Return the (X, Y) coordinate for the center point of the cell that contains the specified text.  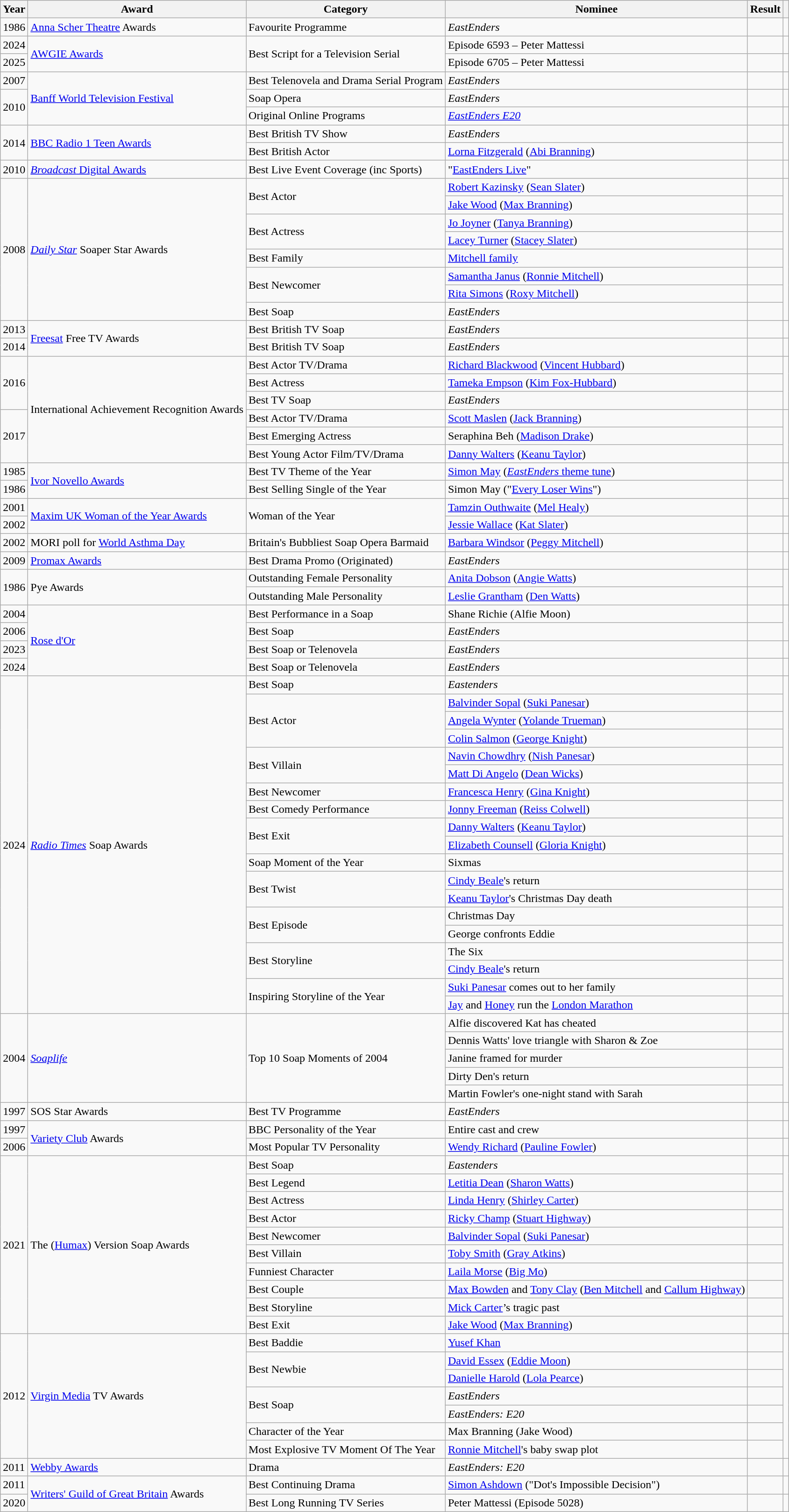
2016 (14, 383)
Colin Salmon (George Knight) (596, 738)
Shane Richie (Alfie Moon) (596, 614)
2012 (14, 1396)
Best Baddie (346, 1342)
Max Bowden and Tony Clay (Ben Mitchell and Callum Highway) (596, 1289)
Best British Actor (346, 151)
Simon May ("Every Loser Wins") (596, 489)
The Six (596, 951)
Linda Henry (Shirley Carter) (596, 1200)
Best Selling Single of the Year (346, 489)
Best Newbie (346, 1370)
Best Couple (346, 1289)
Rita Simons (Roxy Mitchell) (596, 294)
Wendy Richard (Pauline Fowler) (596, 1147)
BBC Radio 1 Teen Awards (137, 142)
Mitchell family (596, 258)
Variety Club Awards (137, 1138)
Soap Opera (346, 98)
Navin Chowdhry (Nish Panesar) (596, 756)
Britain's Bubbliest Soap Opera Barmaid (346, 543)
Dennis Watts' love triangle with Sharon & Zoe (596, 1040)
Best TV Programme (346, 1112)
David Essex (Eddie Moon) (596, 1361)
Best Episode (346, 925)
Freesat Free TV Awards (137, 338)
Simon May (EastEnders theme tune) (596, 471)
Ronnie Mitchell's baby swap plot (596, 1449)
Category (346, 9)
Soaplife (137, 1058)
Award (137, 9)
Richard Blackwood (Vincent Hubbard) (596, 365)
The (Humax) Version Soap Awards (137, 1245)
2017 (14, 436)
Leslie Grantham (Den Watts) (596, 596)
Jo Joyner (Tanya Branning) (596, 223)
2025 (14, 63)
Best Twist (346, 889)
Result (765, 9)
Webby Awards (137, 1467)
Barbara Windsor (Peggy Mitchell) (596, 543)
Broadcast Digital Awards (137, 169)
Jay and Honey run the London Marathon (596, 1005)
Tamzin Outhwaite (Mel Healy) (596, 507)
Tameka Empson (Kim Fox-Hubbard) (596, 383)
2008 (14, 249)
Keanu Taylor's Christmas Day death (596, 898)
George confronts Eddie (596, 934)
Woman of the Year (346, 516)
Best Script for a Television Serial (346, 54)
Daily Star Soaper Star Awards (137, 249)
Best Drama Promo (Originated) (346, 561)
Outstanding Female Personality (346, 578)
Best Long Running TV Series (346, 1503)
Character of the Year (346, 1432)
SOS Star Awards (137, 1112)
2013 (14, 329)
2021 (14, 1245)
Yusef Khan (596, 1342)
Max Branning (Jake Wood) (596, 1432)
Peter Mattessi (Episode 5028) (596, 1503)
MORI poll for World Asthma Day (137, 543)
Soap Moment of the Year (346, 863)
Best Performance in a Soap (346, 614)
Pye Awards (137, 587)
2020 (14, 1503)
Toby Smith (Gray Atkins) (596, 1254)
Favourite Programme (346, 27)
Laila Morse (Big Mo) (596, 1271)
Best TV Theme of the Year (346, 471)
Jonny Freeman (Reiss Colwell) (596, 809)
Anna Scher Theatre Awards (137, 27)
Top 10 Soap Moments of 2004 (346, 1058)
Best Comedy Performance (346, 809)
Matt Di Angelo (Dean Wicks) (596, 774)
Writers' Guild of Great Britain Awards (137, 1494)
Janine framed for murder (596, 1058)
International Achievement Recognition Awards (137, 409)
Entire cast and crew (596, 1129)
Suki Panesar comes out to her family (596, 987)
Martin Fowler's one-night stand with Sarah (596, 1094)
Best Continuing Drama (346, 1485)
Most Explosive TV Moment Of The Year (346, 1449)
"EastEnders Live" (596, 169)
Best Family (346, 258)
Best Legend (346, 1183)
Christmas Day (596, 916)
Ivor Novello Awards (137, 480)
Drama (346, 1467)
Jessie Wallace (Kat Slater) (596, 525)
Maxim UK Woman of the Year Awards (137, 516)
Simon Ashdown ("Dot's Impossible Decision") (596, 1485)
Best Live Event Coverage (inc Sports) (346, 169)
2001 (14, 507)
Letitia Dean (Sharon Watts) (596, 1183)
Year (14, 9)
Best British TV Show (346, 134)
Scott Maslen (Jack Branning) (596, 418)
Dirty Den's return (596, 1076)
Anita Dobson (Angie Watts) (596, 578)
Most Popular TV Personality (346, 1147)
EastEnders E20 (596, 116)
Banff World Television Festival (137, 98)
Ricky Champ (Stuart Highway) (596, 1218)
Angela Wynter (Yolande Trueman) (596, 720)
Robert Kazinsky (Sean Slater) (596, 187)
BBC Personality of the Year (346, 1129)
Lacey Turner (Stacey Slater) (596, 241)
2007 (14, 80)
Outstanding Male Personality (346, 596)
Episode 6705 – Peter Mattessi (596, 63)
Danielle Harold (Lola Pearce) (596, 1378)
Nominee (596, 9)
Best Telenovela and Drama Serial Program (346, 80)
Samantha Janus (Ronnie Mitchell) (596, 276)
Promax Awards (137, 561)
AWGIE Awards (137, 54)
Inspiring Storyline of the Year (346, 996)
Rose d'Or (137, 640)
Radio Times Soap Awards (137, 845)
Virgin Media TV Awards (137, 1396)
Seraphina Beh (Madison Drake) (596, 436)
Best TV Soap (346, 400)
Best Emerging Actress (346, 436)
1985 (14, 471)
Sixmas (596, 863)
2023 (14, 649)
Mick Carter’s tragic past (596, 1307)
Best Young Actor Film/TV/Drama (346, 454)
Lorna Fitzgerald (Abi Branning) (596, 151)
Elizabeth Counsell (Gloria Knight) (596, 845)
2009 (14, 561)
Alfie discovered Kat has cheated (596, 1022)
Original Online Programs (346, 116)
Francesca Henry (Gina Knight) (596, 792)
Funniest Character (346, 1271)
Episode 6593 – Peter Mattessi (596, 45)
